Locate the cell with the specified text and output its [x, y] center coordinate. 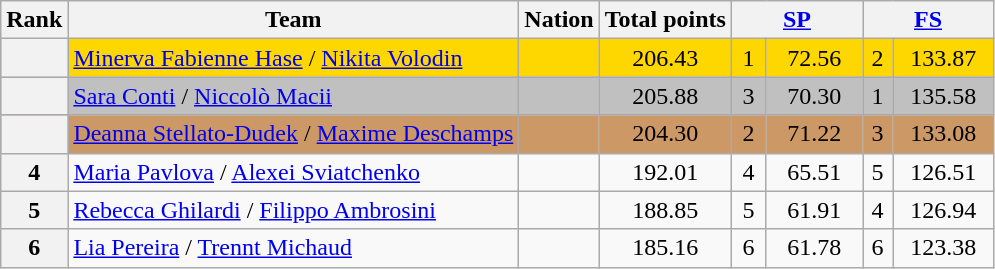
Total points [665, 20]
126.51 [944, 172]
Sara Conti / Niccolò Macii [294, 96]
188.85 [665, 210]
Maria Pavlova / Alexei Sviatchenko [294, 172]
192.01 [665, 172]
Rank [34, 20]
206.43 [665, 58]
Rebecca Ghilardi / Filippo Ambrosini [294, 210]
133.08 [944, 134]
185.16 [665, 248]
70.30 [814, 96]
72.56 [814, 58]
Minerva Fabienne Hase / Nikita Volodin [294, 58]
126.94 [944, 210]
Lia Pereira / Trennt Michaud [294, 248]
133.87 [944, 58]
61.78 [814, 248]
Nation [559, 20]
FS [928, 20]
Deanna Stellato-Dudek / Maxime Deschamps [294, 134]
65.51 [814, 172]
61.91 [814, 210]
135.58 [944, 96]
205.88 [665, 96]
Team [294, 20]
123.38 [944, 248]
204.30 [665, 134]
SP [796, 20]
71.22 [814, 134]
